Determine the [X, Y] coordinate at the center of the cell enclosing the given text.  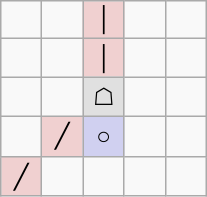
○ [104, 136]
☖ [104, 97]
